For the text-containing cell, return its midpoint in [x, y] coordinate format. 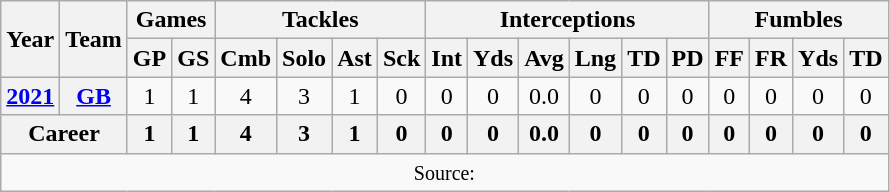
FR [772, 58]
Sck [401, 58]
Avg [544, 58]
Lng [595, 58]
PD [688, 58]
Team [94, 39]
Tackles [320, 20]
GP [149, 58]
Solo [304, 58]
Cmb [246, 58]
Games [170, 20]
Fumbles [798, 20]
GB [94, 96]
Career [64, 134]
Year [30, 39]
Ast [355, 58]
Int [447, 58]
FF [729, 58]
GS [194, 58]
Source: [444, 172]
2021 [30, 96]
Interceptions [568, 20]
